Locate the cell with the specified text and output its [x, y] center coordinate. 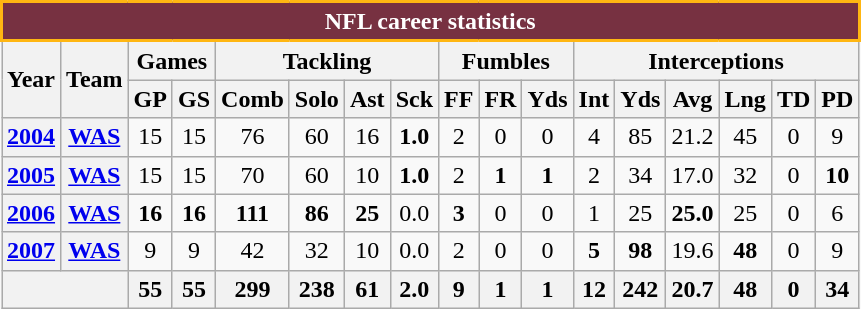
FF [459, 99]
Sck [414, 99]
PD [838, 99]
85 [640, 137]
2006 [32, 213]
20.7 [692, 289]
76 [253, 137]
Lng [745, 99]
98 [640, 251]
NFL career statistics [430, 22]
25.0 [692, 213]
242 [640, 289]
GS [194, 99]
3 [459, 213]
5 [594, 251]
TD [793, 99]
45 [745, 137]
Fumbles [506, 60]
12 [594, 289]
299 [253, 289]
61 [367, 289]
Year [32, 80]
4 [594, 137]
Games [172, 60]
2007 [32, 251]
Solo [316, 99]
6 [838, 213]
238 [316, 289]
86 [316, 213]
2004 [32, 137]
Comb [253, 99]
2005 [32, 175]
Interceptions [716, 60]
Int [594, 99]
Avg [692, 99]
17.0 [692, 175]
111 [253, 213]
21.2 [692, 137]
Tackling [328, 60]
19.6 [692, 251]
FR [500, 99]
42 [253, 251]
GP [150, 99]
Team [95, 80]
70 [253, 175]
Ast [367, 99]
2.0 [414, 289]
